Search for the cell housing the specified text and yield its (x, y) center coordinate. 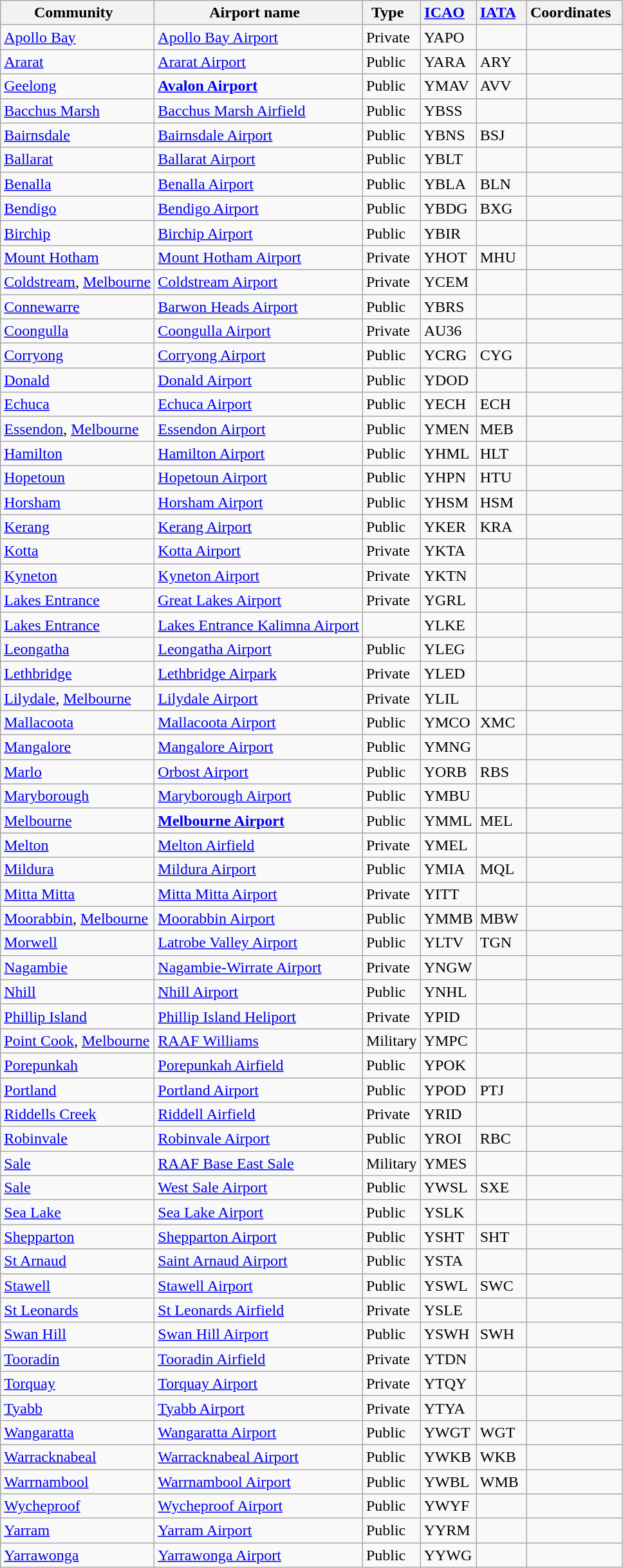
Mitta Mitta Airport (259, 894)
YBLA (448, 184)
Nhill (77, 992)
Essendon, Melbourne (77, 429)
Lakes Entrance Kalimna Airport (259, 624)
Bacchus Marsh (77, 111)
Torquay Airport (259, 1383)
YHPN (448, 478)
ICAO (448, 13)
Nhill Airport (259, 992)
Benalla Airport (259, 184)
YSLE (448, 1310)
Coongulla (77, 331)
TGN (501, 943)
YMIA (448, 870)
Apollo Bay Airport (259, 37)
YECH (448, 405)
Melton (77, 845)
Corryong (77, 356)
Mangalore Airport (259, 747)
Shepparton Airport (259, 1237)
WGT (501, 1432)
Bairnsdale (77, 135)
Ararat Airport (259, 62)
YBLT (448, 160)
Melbourne (77, 821)
SXE (501, 1188)
Orbost Airport (259, 772)
Porepunkah (77, 1065)
Donald Airport (259, 380)
Warrnambool (77, 1481)
YMMB (448, 918)
Stawell (77, 1286)
YHML (448, 453)
Benalla (77, 184)
Kerang (77, 527)
YLKE (448, 624)
YGRL (448, 600)
YCRG (448, 356)
Leongatha Airport (259, 649)
YSHT (448, 1237)
Essendon Airport (259, 429)
Connewarre (77, 307)
Saint Arnaud Airport (259, 1261)
HLT (501, 453)
Barwon Heads Airport (259, 307)
YWYF (448, 1506)
Mangalore (77, 747)
YNHL (448, 992)
Warracknabeal Airport (259, 1457)
Great Lakes Airport (259, 600)
YWKB (448, 1457)
YROI (448, 1139)
Donald (77, 380)
CYG (501, 356)
West Sale Airport (259, 1188)
Hamilton (77, 453)
Point Cook, Melbourne (77, 1041)
YWSL (448, 1188)
YPOK (448, 1065)
YMCO (448, 723)
Yarrawonga Airport (259, 1555)
Mildura (77, 870)
Echuca Airport (259, 405)
Geelong (77, 86)
Mallacoota Airport (259, 723)
YARA (448, 62)
Kyneton (77, 576)
Mitta Mitta (77, 894)
YAPO (448, 37)
Horsham (77, 502)
Lethbridge (77, 673)
YSWH (448, 1335)
Sea Lake (77, 1212)
YITT (448, 894)
YBSS (448, 111)
SWH (501, 1335)
Coordinates (574, 13)
YLED (448, 673)
Yarrawonga (77, 1555)
YTYA (448, 1408)
Portland (77, 1090)
YKTA (448, 551)
St Leonards (77, 1310)
YMBU (448, 796)
YBIR (448, 233)
YWGT (448, 1432)
YDOD (448, 380)
Tooradin Airfield (259, 1359)
Porepunkah Airfield (259, 1065)
WKB (501, 1457)
YHSM (448, 502)
YBDG (448, 208)
Riddells Creek (77, 1115)
Melbourne Airport (259, 821)
Kotta (77, 551)
YBRS (448, 307)
YMAV (448, 86)
MQL (501, 870)
Wycheproof Airport (259, 1506)
Kotta Airport (259, 551)
XMC (501, 723)
Swan Hill Airport (259, 1335)
Ararat (77, 62)
SHT (501, 1237)
MEB (501, 429)
YSTA (448, 1261)
YTQY (448, 1383)
YNGW (448, 967)
YRID (448, 1115)
Mallacoota (77, 723)
YSWL (448, 1286)
YLEG (448, 649)
Tyabb Airport (259, 1408)
AVV (501, 86)
Birchip (77, 233)
WMB (501, 1481)
YKER (448, 527)
Coongulla Airport (259, 331)
YMES (448, 1163)
Moorabbin Airport (259, 918)
Phillip Island (77, 1016)
YMEN (448, 429)
Sea Lake Airport (259, 1212)
KRA (501, 527)
Avalon Airport (259, 86)
Melton Airfield (259, 845)
Bairnsdale Airport (259, 135)
YLIL (448, 698)
YHOT (448, 257)
Community (77, 13)
HTU (501, 478)
YMEL (448, 845)
YKTN (448, 576)
Stawell Airport (259, 1286)
YCEM (448, 282)
Leongatha (77, 649)
Corryong Airport (259, 356)
Hopetoun Airport (259, 478)
YMPC (448, 1041)
YTDN (448, 1359)
YPID (448, 1016)
Mount Hotham (77, 257)
Echuca (77, 405)
YYWG (448, 1555)
Maryborough Airport (259, 796)
Coldstream Airport (259, 282)
BLN (501, 184)
AU36 (448, 331)
YMNG (448, 747)
Warracknabeal (77, 1457)
Bendigo (77, 208)
Horsham Airport (259, 502)
YLTV (448, 943)
RAAF Base East Sale (259, 1163)
Airport name (259, 13)
Birchip Airport (259, 233)
YWBL (448, 1481)
Latrobe Valley Airport (259, 943)
RBS (501, 772)
Kyneton Airport (259, 576)
Portland Airport (259, 1090)
Lethbridge Airpark (259, 673)
HSM (501, 502)
Wangaratta Airport (259, 1432)
Morwell (77, 943)
Nagambie (77, 967)
YORB (448, 772)
Warrnambool Airport (259, 1481)
Lilydale, Melbourne (77, 698)
Yarram Airport (259, 1531)
RAAF Williams (259, 1041)
YSLK (448, 1212)
Bendigo Airport (259, 208)
YBNS (448, 135)
Hopetoun (77, 478)
Yarram (77, 1531)
Riddell Airfield (259, 1115)
MBW (501, 918)
Lilydale Airport (259, 698)
BSJ (501, 135)
Marlo (77, 772)
YPOD (448, 1090)
St Leonards Airfield (259, 1310)
Ballarat (77, 160)
Coldstream, Melbourne (77, 282)
Mildura Airport (259, 870)
Robinvale Airport (259, 1139)
Swan Hill (77, 1335)
ARY (501, 62)
BXG (501, 208)
YYRM (448, 1531)
Robinvale (77, 1139)
Phillip Island Heliport (259, 1016)
Wycheproof (77, 1506)
Nagambie-Wirrate Airport (259, 967)
MEL (501, 821)
Tyabb (77, 1408)
Torquay (77, 1383)
Apollo Bay (77, 37)
YMML (448, 821)
St Arnaud (77, 1261)
Maryborough (77, 796)
IATA (501, 13)
Bacchus Marsh Airfield (259, 111)
ECH (501, 405)
Ballarat Airport (259, 160)
Hamilton Airport (259, 453)
Moorabbin, Melbourne (77, 918)
Type (391, 13)
RBC (501, 1139)
SWC (501, 1286)
Kerang Airport (259, 527)
Wangaratta (77, 1432)
PTJ (501, 1090)
MHU (501, 257)
Mount Hotham Airport (259, 257)
Shepparton (77, 1237)
Tooradin (77, 1359)
